Extract the [X, Y] coordinate from the center of the cell holding the provided text.  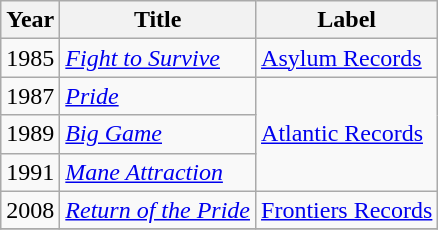
Atlantic Records [347, 134]
1985 [30, 58]
Title [158, 20]
1987 [30, 96]
Asylum Records [347, 58]
1991 [30, 172]
Fight to Survive [158, 58]
Label [347, 20]
2008 [30, 210]
1989 [30, 134]
Mane Attraction [158, 172]
Year [30, 20]
Return of the Pride [158, 210]
Pride [158, 96]
Big Game [158, 134]
Frontiers Records [347, 210]
